Identify which cell holds the provided text, then report its (x, y) central coordinate. 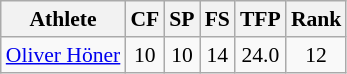
SP (182, 19)
Athlete (64, 19)
Oliver Höner (64, 55)
Rank (316, 19)
14 (218, 55)
24.0 (260, 55)
TFP (260, 19)
FS (218, 19)
12 (316, 55)
CF (144, 19)
